Return [X, Y] of the center of cell containing provided text 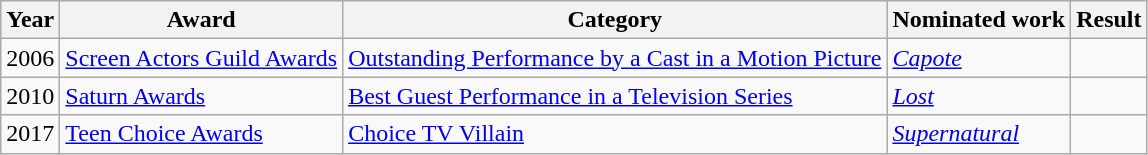
Category [615, 20]
Saturn Awards [202, 96]
2006 [30, 58]
Screen Actors Guild Awards [202, 58]
Choice TV Villain [615, 134]
Best Guest Performance in a Television Series [615, 96]
Teen Choice Awards [202, 134]
Award [202, 20]
Supernatural [979, 134]
Result [1109, 20]
Year [30, 20]
Nominated work [979, 20]
Outstanding Performance by a Cast in a Motion Picture [615, 58]
Lost [979, 96]
2017 [30, 134]
Capote [979, 58]
2010 [30, 96]
